Find where the given text appears and provide that cell's center as [X, Y] coordinate. 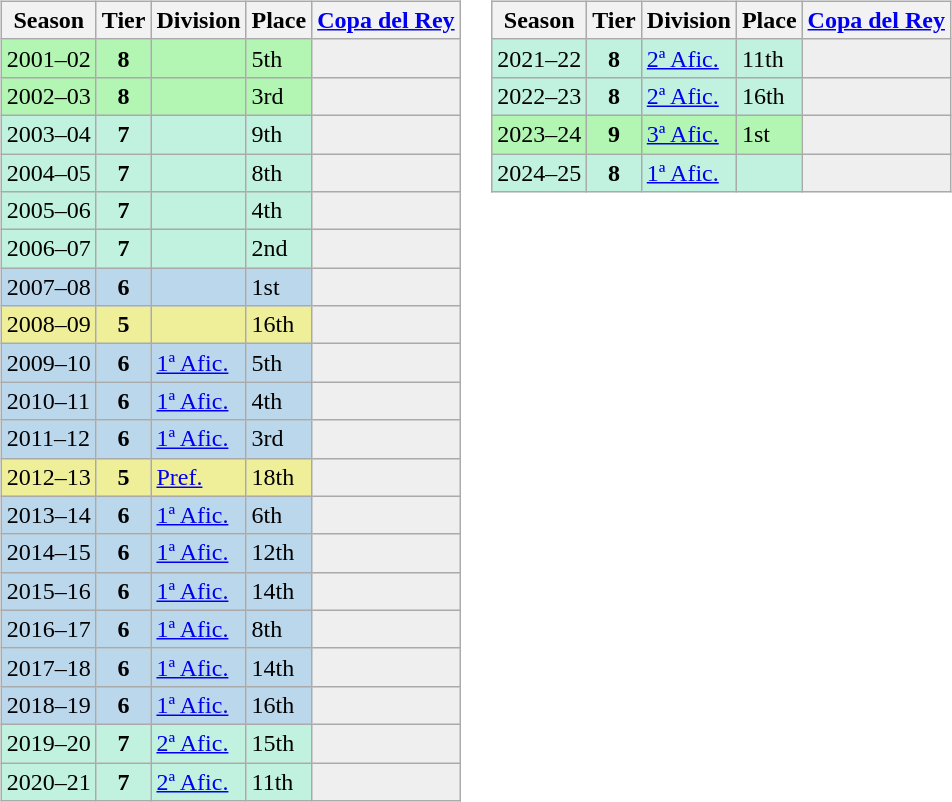
2024–25 [540, 173]
15th [279, 743]
2014–15 [48, 553]
2008–09 [48, 325]
2001–02 [48, 58]
2021–22 [540, 58]
2007–08 [48, 287]
2023–24 [540, 134]
2015–16 [48, 591]
2020–21 [48, 781]
2018–19 [48, 705]
3ª Afic. [688, 134]
2022–23 [540, 96]
18th [279, 477]
12th [279, 553]
2009–10 [48, 363]
2006–07 [48, 249]
2017–18 [48, 667]
2004–05 [48, 173]
2013–14 [48, 515]
2002–03 [48, 96]
2005–06 [48, 211]
2019–20 [48, 743]
2nd [279, 249]
2012–13 [48, 477]
9th [279, 134]
Pref. [198, 477]
6th [279, 515]
2011–12 [48, 439]
9 [614, 134]
2010–11 [48, 401]
2003–04 [48, 134]
2016–17 [48, 629]
